Return (x, y) of the center of cell containing provided text 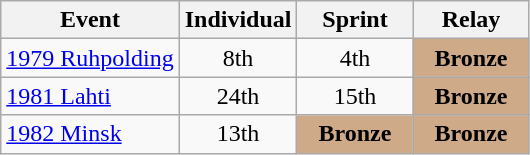
8th (238, 58)
13th (238, 134)
4th (355, 58)
1982 Minsk (90, 134)
1979 Ruhpolding (90, 58)
15th (355, 96)
24th (238, 96)
Relay (471, 20)
Event (90, 20)
1981 Lahti (90, 96)
Sprint (355, 20)
Individual (238, 20)
